Find where the given text appears and provide that cell's center as [X, Y] coordinate. 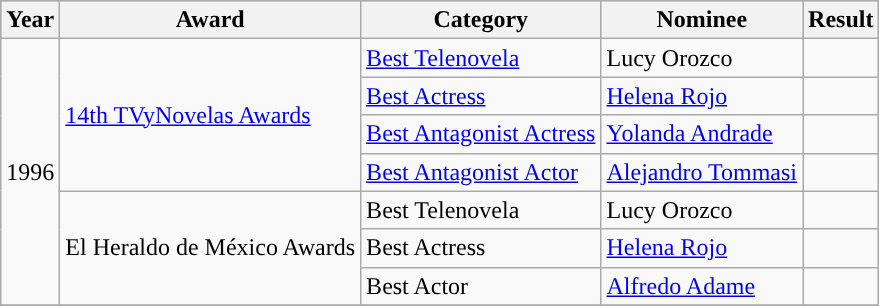
Best Actor [481, 286]
Alfredo Adame [702, 286]
Nominee [702, 20]
Category [481, 20]
14th TVyNovelas Awards [210, 115]
Best Antagonist Actress [481, 134]
1996 [30, 172]
Year [30, 20]
Award [210, 20]
El Heraldo de México Awards [210, 248]
Best Antagonist Actor [481, 172]
Alejandro Tommasi [702, 172]
Yolanda Andrade [702, 134]
Result [841, 20]
